Pinpoint the cell where the given text exists, returning its (x, y) midpoint coordinate. 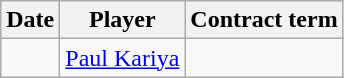
Player (122, 20)
Date (30, 20)
Contract term (264, 20)
Paul Kariya (122, 58)
